Find where the given text appears and provide that cell's center as (X, Y) coordinate. 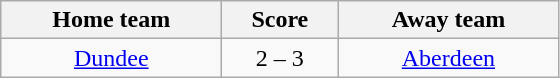
Aberdeen (448, 58)
Score (280, 20)
2 – 3 (280, 58)
Dundee (112, 58)
Away team (448, 20)
Home team (112, 20)
